Return [X, Y] of the center of cell containing provided text 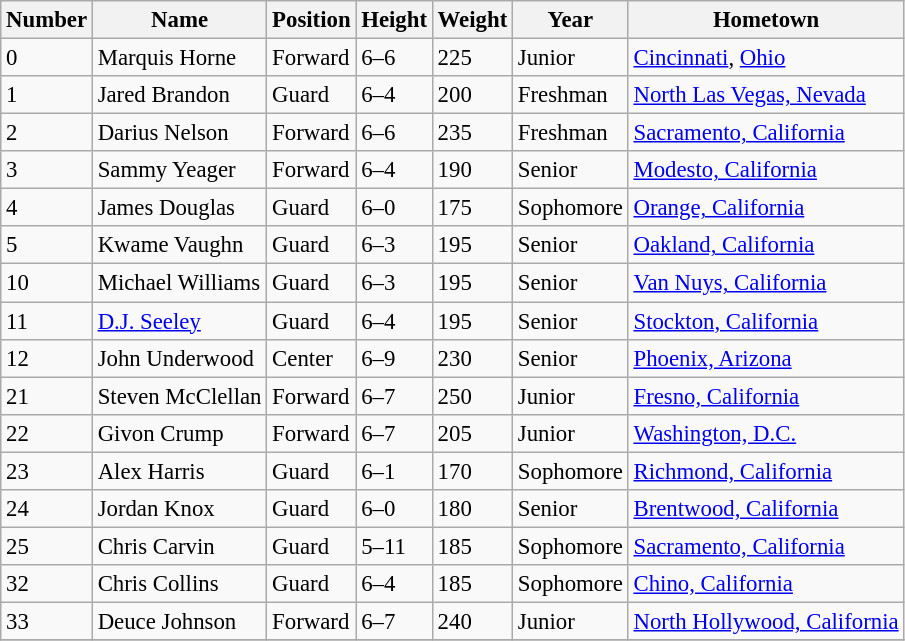
12 [47, 358]
North Las Vegas, Nevada [766, 95]
Hometown [766, 20]
6–1 [394, 471]
Alex Harris [179, 471]
21 [47, 396]
Phoenix, Arizona [766, 358]
11 [47, 321]
170 [472, 471]
Center [312, 358]
Jared Brandon [179, 95]
Height [394, 20]
1 [47, 95]
230 [472, 358]
5–11 [394, 546]
Steven McClellan [179, 396]
Name [179, 20]
Richmond, California [766, 471]
Cincinnati, Ohio [766, 58]
Chino, California [766, 584]
Marquis Horne [179, 58]
Van Nuys, California [766, 283]
Deuce Johnson [179, 621]
Position [312, 20]
225 [472, 58]
Modesto, California [766, 170]
Sammy Yeager [179, 170]
5 [47, 245]
Chris Carvin [179, 546]
Kwame Vaughn [179, 245]
32 [47, 584]
23 [47, 471]
Oakland, California [766, 245]
North Hollywood, California [766, 621]
250 [472, 396]
Weight [472, 20]
Michael Williams [179, 283]
Brentwood, California [766, 509]
James Douglas [179, 208]
Jordan Knox [179, 509]
22 [47, 433]
Fresno, California [766, 396]
190 [472, 170]
Stockton, California [766, 321]
Givon Crump [179, 433]
180 [472, 509]
24 [47, 509]
175 [472, 208]
2 [47, 133]
205 [472, 433]
0 [47, 58]
3 [47, 170]
10 [47, 283]
Year [571, 20]
4 [47, 208]
Washington, D.C. [766, 433]
200 [472, 95]
Darius Nelson [179, 133]
6–9 [394, 358]
25 [47, 546]
John Underwood [179, 358]
235 [472, 133]
D.J. Seeley [179, 321]
Orange, California [766, 208]
Number [47, 20]
33 [47, 621]
Chris Collins [179, 584]
240 [472, 621]
